Output the [x, y] coordinate of the center of the cell containing the given text.  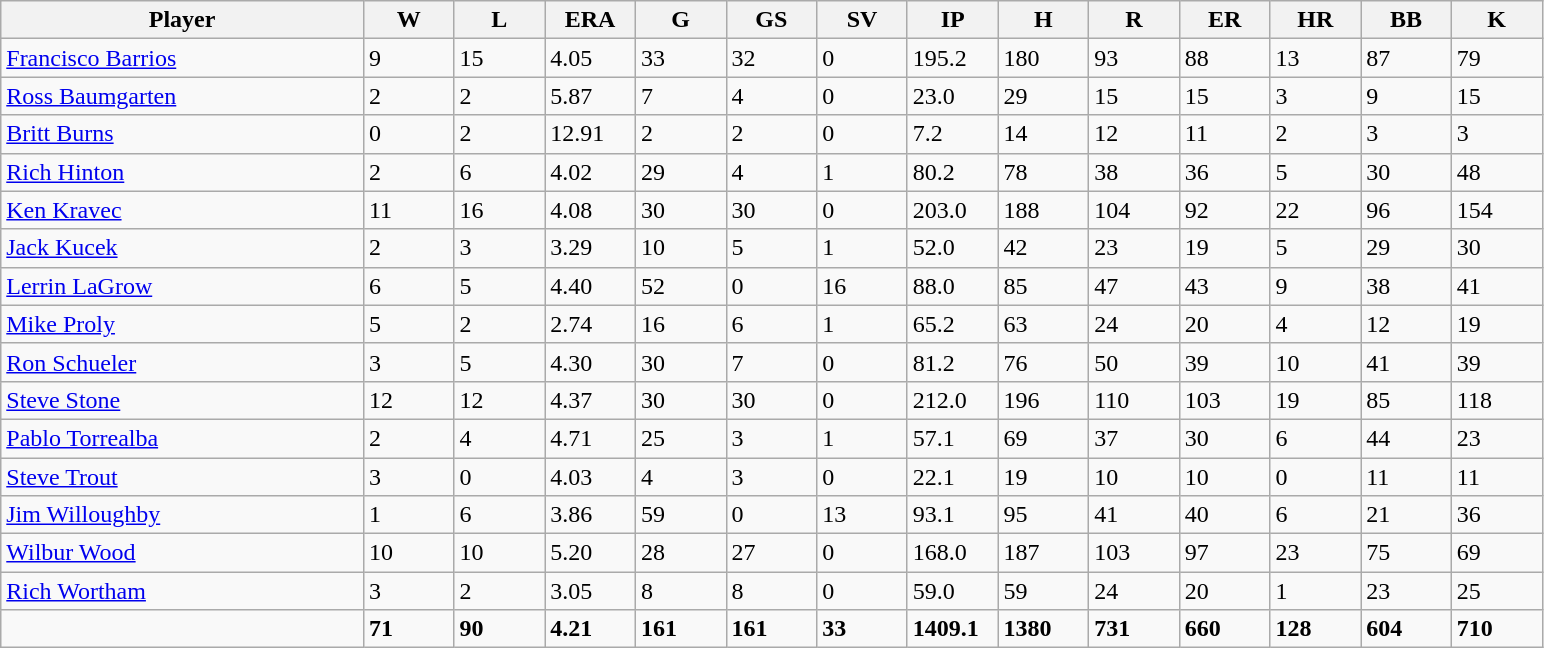
BB [1406, 20]
Francisco Barrios [182, 58]
104 [1134, 210]
88 [1224, 58]
4.21 [590, 629]
110 [1134, 400]
188 [1044, 210]
128 [1316, 629]
23.0 [952, 96]
88.0 [952, 286]
G [680, 20]
Mike Proly [182, 324]
22 [1316, 210]
59.0 [952, 591]
32 [772, 58]
W [408, 20]
Jack Kucek [182, 248]
4.08 [590, 210]
H [1044, 20]
4.37 [590, 400]
95 [1044, 515]
IP [952, 20]
154 [1496, 210]
710 [1496, 629]
L [500, 20]
3.86 [590, 515]
Steve Stone [182, 400]
87 [1406, 58]
731 [1134, 629]
Rich Hinton [182, 172]
57.1 [952, 438]
3.29 [590, 248]
80.2 [952, 172]
14 [1044, 134]
604 [1406, 629]
Ron Schueler [182, 362]
Lerrin LaGrow [182, 286]
90 [500, 629]
97 [1224, 553]
93.1 [952, 515]
27 [772, 553]
75 [1406, 553]
7.2 [952, 134]
212.0 [952, 400]
52.0 [952, 248]
47 [1134, 286]
93 [1134, 58]
168.0 [952, 553]
50 [1134, 362]
43 [1224, 286]
65.2 [952, 324]
92 [1224, 210]
4.02 [590, 172]
40 [1224, 515]
63 [1044, 324]
SV [862, 20]
78 [1044, 172]
76 [1044, 362]
195.2 [952, 58]
Rich Wortham [182, 591]
180 [1044, 58]
HR [1316, 20]
2.74 [590, 324]
22.1 [952, 477]
118 [1496, 400]
203.0 [952, 210]
196 [1044, 400]
28 [680, 553]
48 [1496, 172]
4.71 [590, 438]
4.40 [590, 286]
42 [1044, 248]
Pablo Torrealba [182, 438]
ERA [590, 20]
81.2 [952, 362]
4.03 [590, 477]
Jim Willoughby [182, 515]
Player [182, 20]
Ken Kravec [182, 210]
GS [772, 20]
660 [1224, 629]
52 [680, 286]
12.91 [590, 134]
3.05 [590, 591]
5.20 [590, 553]
Steve Trout [182, 477]
79 [1496, 58]
96 [1406, 210]
Britt Burns [182, 134]
71 [408, 629]
4.05 [590, 58]
5.87 [590, 96]
1380 [1044, 629]
187 [1044, 553]
44 [1406, 438]
ER [1224, 20]
Wilbur Wood [182, 553]
K [1496, 20]
37 [1134, 438]
21 [1406, 515]
4.30 [590, 362]
R [1134, 20]
Ross Baumgarten [182, 96]
1409.1 [952, 629]
